Detect which cell encompasses the target text, then output its (X, Y) center coordinate. 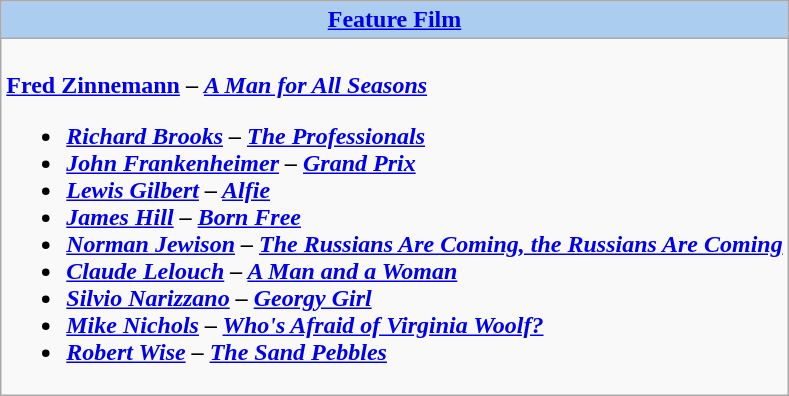
Feature Film (394, 20)
